Provide the [X, Y] coordinate of the cell's center where the given text is located.  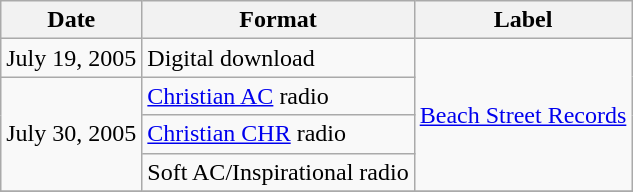
Date [72, 20]
Label [523, 20]
Format [278, 20]
Christian AC radio [278, 96]
Beach Street Records [523, 115]
July 19, 2005 [72, 58]
July 30, 2005 [72, 134]
Soft AC/Inspirational radio [278, 172]
Digital download [278, 58]
Christian CHR radio [278, 134]
